Output the (X, Y) coordinate of the center of the cell containing the given text.  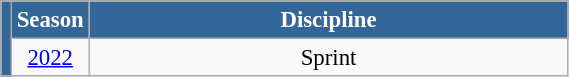
2022 (50, 58)
Season (50, 20)
Discipline (328, 20)
Sprint (328, 58)
